Return the [X, Y] coordinate for the center point of the cell that contains the specified text.  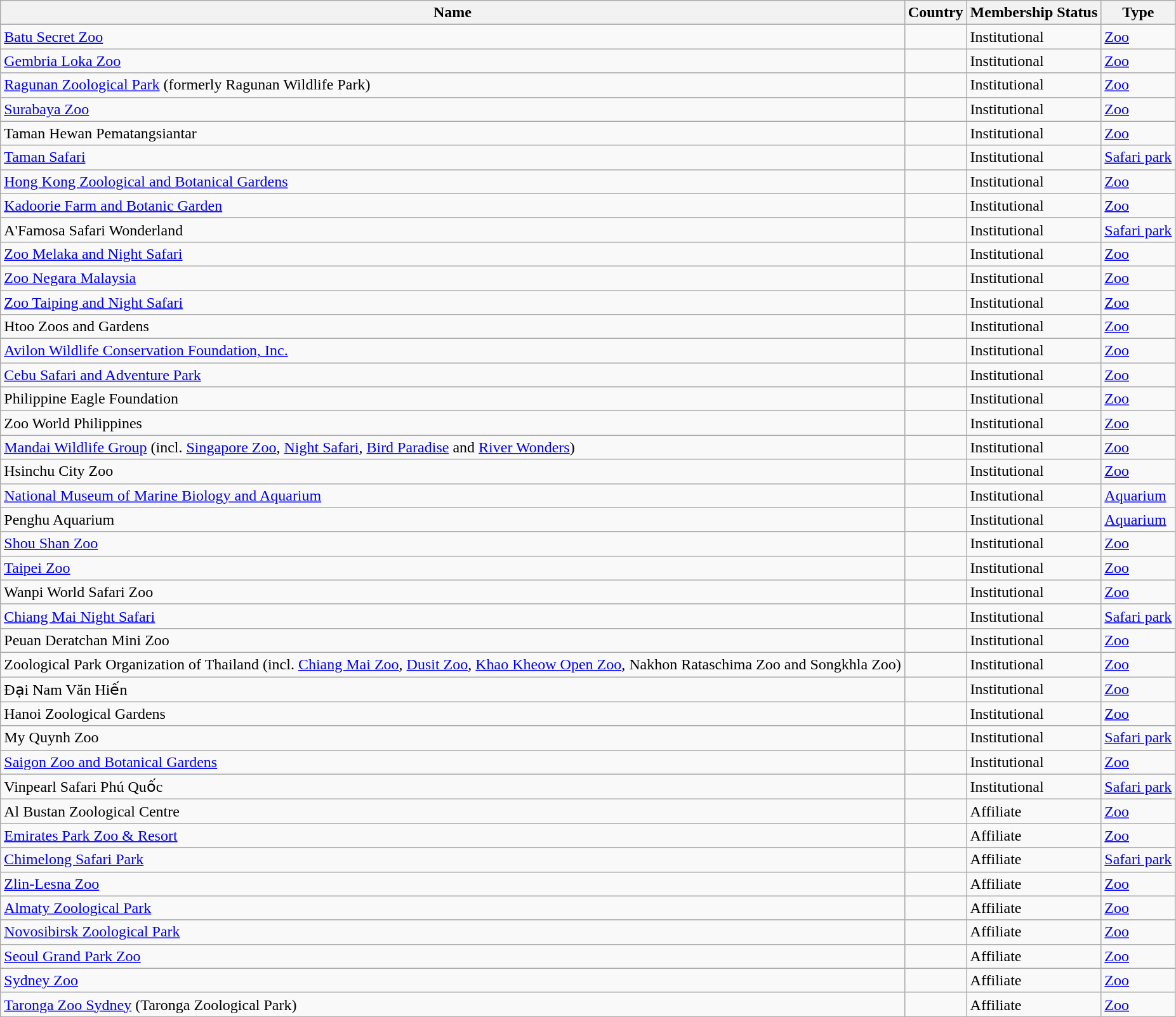
Seoul Grand Park Zoo [453, 956]
Đại Nam Văn Hiến [453, 689]
Al Bustan Zoological Centre [453, 811]
Vinpearl Safari Phú Quốc [453, 787]
Zlin-Lesna Zoo [453, 884]
Peuan Deratchan Mini Zoo [453, 640]
Surabaya Zoo [453, 109]
Ragunan Zoological Park (formerly Ragunan Wildlife Park) [453, 85]
Almaty Zoological Park [453, 908]
Hsinchu City Zoo [453, 471]
Taronga Zoo Sydney (Taronga Zoological Park) [453, 1004]
Philippine Eagle Foundation [453, 399]
Type [1139, 13]
Kadoorie Farm and Botanic Garden [453, 206]
Chimelong Safari Park [453, 860]
Taman Safari [453, 157]
Membership Status [1034, 13]
Country [935, 13]
Wanpi World Safari Zoo [453, 592]
Emirates Park Zoo & Resort [453, 836]
Zoological Park Organization of Thailand (incl. Chiang Mai Zoo, Dusit Zoo, Khao Kheow Open Zoo, Nakhon Rataschima Zoo and Songkhla Zoo) [453, 664]
National Museum of Marine Biology and Aquarium [453, 495]
Hong Kong Zoological and Botanical Gardens [453, 181]
Penghu Aquarium [453, 520]
My Quynh Zoo [453, 738]
Hanoi Zoological Gardens [453, 714]
Cebu Safari and Adventure Park [453, 375]
Taipei Zoo [453, 568]
Zoo Melaka and Night Safari [453, 254]
Zoo Negara Malaysia [453, 278]
A'Famosa Safari Wonderland [453, 230]
Htoo Zoos and Gardens [453, 327]
Mandai Wildlife Group (incl. Singapore Zoo, Night Safari, Bird Paradise and River Wonders) [453, 447]
Avilon Wildlife Conservation Foundation, Inc. [453, 351]
Name [453, 13]
Zoo World Philippines [453, 423]
Saigon Zoo and Botanical Gardens [453, 762]
Batu Secret Zoo [453, 37]
Sydney Zoo [453, 980]
Gembria Loka Zoo [453, 61]
Shou Shan Zoo [453, 544]
Chiang Mai Night Safari [453, 616]
Zoo Taiping and Night Safari [453, 303]
Novosibirsk Zoological Park [453, 932]
Taman Hewan Pematangsiantar [453, 133]
